Extract the [x, y] coordinate from the center of the cell holding the provided text.  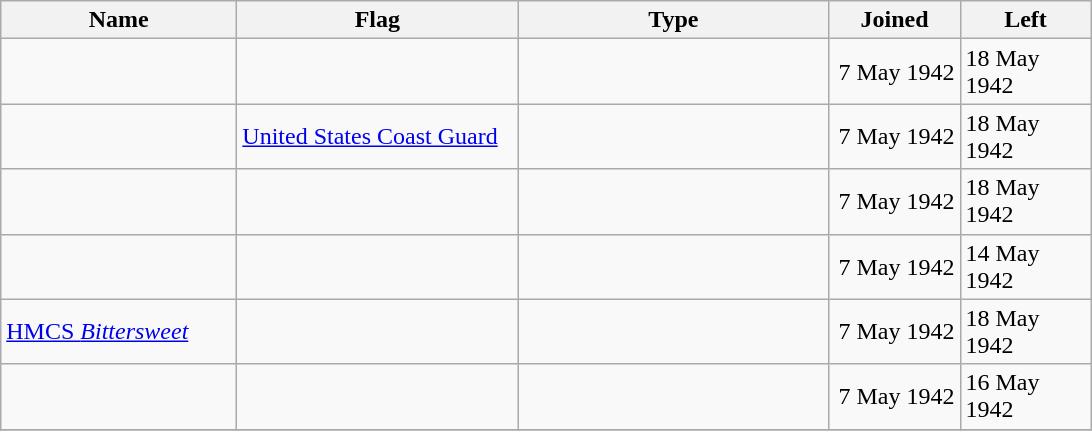
Flag [378, 20]
HMCS Bittersweet [119, 332]
Name [119, 20]
Left [1026, 20]
Type [674, 20]
14 May 1942 [1026, 266]
Joined [894, 20]
16 May 1942 [1026, 396]
United States Coast Guard [378, 136]
